Extract the [x, y] coordinate from the center of the cell holding the provided text.  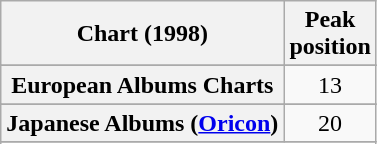
Peakposition [330, 34]
European Albums Charts [142, 85]
Chart (1998) [142, 34]
Japanese Albums (Oricon) [142, 123]
20 [330, 123]
13 [330, 85]
